Return the (X, Y) coordinate for the center point of the cell that contains the specified text.  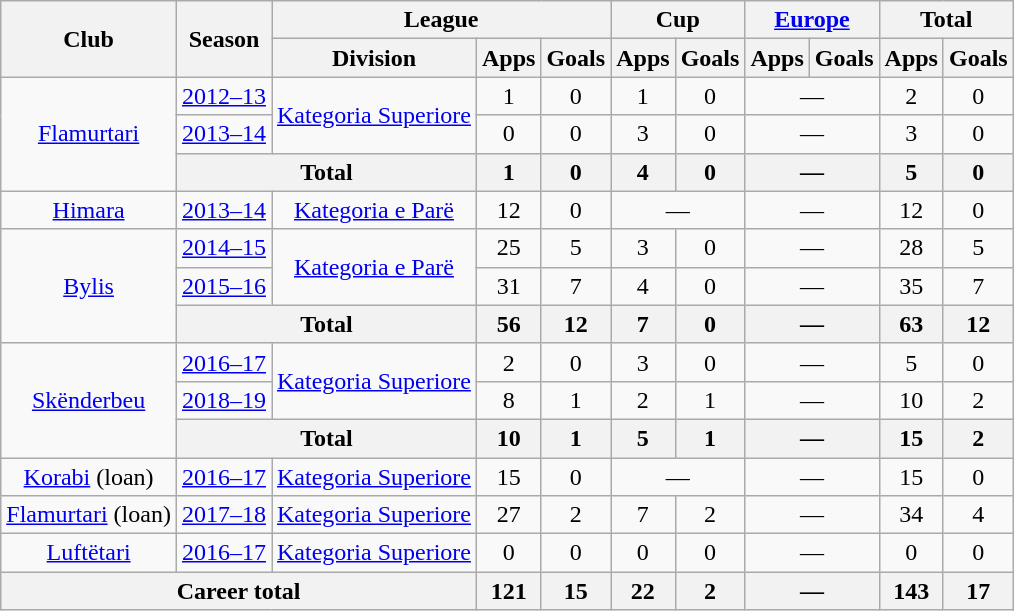
Himara (89, 210)
Skënderbeu (89, 400)
2017–18 (224, 515)
Flamurtari (89, 134)
17 (978, 591)
34 (911, 515)
Club (89, 39)
27 (508, 515)
2015–16 (224, 286)
2014–15 (224, 248)
35 (911, 286)
Career total (239, 591)
8 (508, 400)
Bylis (89, 286)
League (442, 20)
28 (911, 248)
Europe (812, 20)
25 (508, 248)
121 (508, 591)
31 (508, 286)
Flamurtari (loan) (89, 515)
2012–13 (224, 96)
Division (374, 58)
63 (911, 324)
22 (643, 591)
56 (508, 324)
Luftëtari (89, 553)
143 (911, 591)
Korabi (loan) (89, 477)
Season (224, 39)
2018–19 (224, 400)
Cup (678, 20)
